Detect which cell encompasses the target text, then output its (x, y) center coordinate. 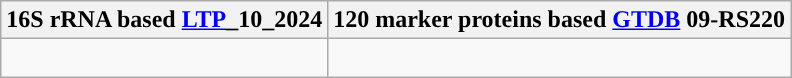
16S rRNA based LTP_10_2024 (164, 20)
120 marker proteins based GTDB 09-RS220 (560, 20)
